Scan for the cell matching the given text and deliver its (X, Y) coordinate at center. 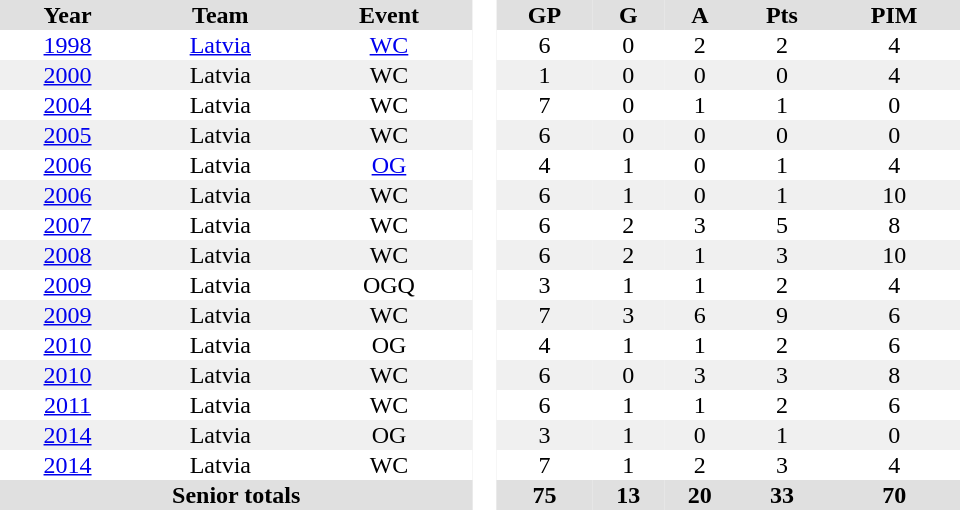
13 (629, 495)
2007 (68, 225)
2000 (68, 75)
Event (390, 15)
75 (544, 495)
5 (782, 225)
9 (782, 315)
70 (894, 495)
PIM (894, 15)
2005 (68, 135)
GP (544, 15)
Year (68, 15)
1998 (68, 45)
Team (220, 15)
2004 (68, 105)
2011 (68, 405)
G (629, 15)
Senior totals (236, 495)
OGQ (390, 285)
A (700, 15)
33 (782, 495)
Pts (782, 15)
2008 (68, 255)
20 (700, 495)
